For the text-containing cell, return its midpoint in [x, y] coordinate format. 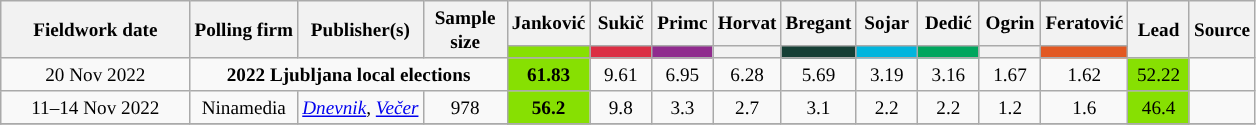
Feratović [1084, 24]
Janković [548, 24]
Polling firm [244, 30]
1.67 [1010, 74]
3.19 [887, 74]
Ninamedia [244, 108]
5.69 [818, 74]
20 Nov 2022 [96, 74]
Lead [1159, 30]
1.2 [1010, 108]
978 [465, 108]
2022 Ljubljana local elections [348, 74]
1.62 [1084, 74]
6.95 [683, 74]
Sample size [465, 30]
9.61 [621, 74]
6.28 [747, 74]
Sojar [887, 24]
9.8 [621, 108]
Dnevnik, Večer [360, 108]
46.4 [1159, 108]
Dedić [949, 24]
11–14 Nov 2022 [96, 108]
Horvat [747, 24]
3.3 [683, 108]
1.6 [1084, 108]
52.22 [1159, 74]
Ogrin [1010, 24]
3.16 [949, 74]
Publisher(s) [360, 30]
56.2 [548, 108]
Bregant [818, 24]
2.7 [747, 108]
Fieldwork date [96, 30]
Primc [683, 24]
Sukič [621, 24]
Source [1222, 30]
3.1 [818, 108]
61.83 [548, 74]
